Identify which cell holds the provided text, then report its [X, Y] central coordinate. 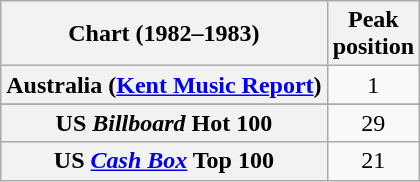
1 [373, 85]
US Billboard Hot 100 [164, 123]
Australia (Kent Music Report) [164, 85]
Chart (1982–1983) [164, 34]
29 [373, 123]
21 [373, 161]
US Cash Box Top 100 [164, 161]
Peakposition [373, 34]
